Locate the cell with the specified text and output its [X, Y] center coordinate. 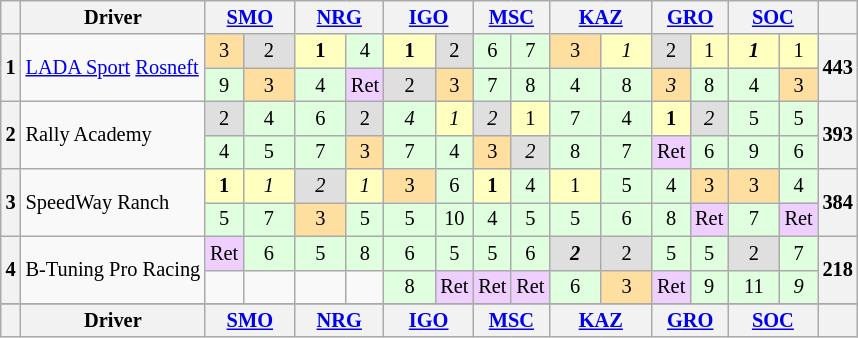
393 [838, 134]
Rally Academy [114, 134]
11 [754, 287]
SpeedWay Ranch [114, 202]
10 [454, 219]
B-Tuning Pro Racing [114, 270]
443 [838, 68]
384 [838, 202]
218 [838, 270]
LADA Sport Rosneft [114, 68]
